Pinpoint the cell where the given text exists, returning its (x, y) midpoint coordinate. 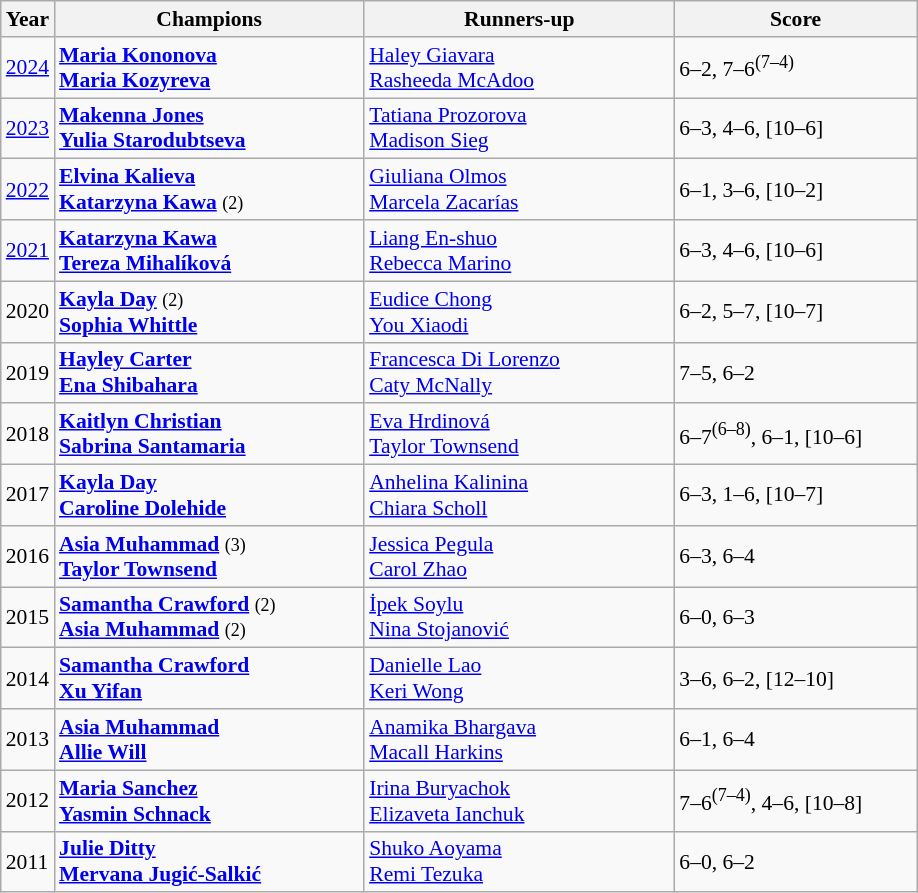
Kayla Day Caroline Dolehide (209, 496)
6–2, 7–6(7–4) (796, 68)
Haley Giavara Rasheeda McAdoo (519, 68)
7–6(7–4), 4–6, [10–8] (796, 800)
Tatiana Prozorova Madison Sieg (519, 128)
Champions (209, 19)
Eva Hrdinová Taylor Townsend (519, 434)
Year (28, 19)
6–0, 6–3 (796, 618)
2011 (28, 862)
Samantha Crawford (2) Asia Muhammad (2) (209, 618)
Samantha Crawford Xu Yifan (209, 678)
Jessica Pegula Carol Zhao (519, 556)
Francesca Di Lorenzo Caty McNally (519, 372)
Hayley Carter Ena Shibahara (209, 372)
6–1, 3–6, [10–2] (796, 190)
6–0, 6–2 (796, 862)
Kaitlyn Christian Sabrina Santamaria (209, 434)
2017 (28, 496)
Julie Ditty Mervana Jugić-Salkić (209, 862)
2021 (28, 250)
2023 (28, 128)
7–5, 6–2 (796, 372)
6–3, 1–6, [10–7] (796, 496)
Katarzyna Kawa Tereza Mihalíková (209, 250)
6–1, 6–4 (796, 740)
2022 (28, 190)
Asia Muhammad (3) Taylor Townsend (209, 556)
Shuko Aoyama Remi Tezuka (519, 862)
Irina Buryachok Elizaveta Ianchuk (519, 800)
2020 (28, 312)
Asia Muhammad Allie Will (209, 740)
Anamika Bhargava Macall Harkins (519, 740)
Danielle Lao Keri Wong (519, 678)
2016 (28, 556)
Eudice Chong You Xiaodi (519, 312)
2013 (28, 740)
2018 (28, 434)
Elvina Kalieva Katarzyna Kawa (2) (209, 190)
3–6, 6–2, [12–10] (796, 678)
Liang En-shuo Rebecca Marino (519, 250)
Makenna Jones Yulia Starodubtseva (209, 128)
İpek Soylu Nina Stojanović (519, 618)
Giuliana Olmos Marcela Zacarías (519, 190)
2019 (28, 372)
6–7(6–8), 6–1, [10–6] (796, 434)
Kayla Day (2) Sophia Whittle (209, 312)
2014 (28, 678)
2024 (28, 68)
Maria Kononova Maria Kozyreva (209, 68)
Maria Sanchez Yasmin Schnack (209, 800)
Runners-up (519, 19)
6–3, 6–4 (796, 556)
Score (796, 19)
2015 (28, 618)
6–2, 5–7, [10–7] (796, 312)
2012 (28, 800)
Anhelina Kalinina Chiara Scholl (519, 496)
